Extract the (X, Y) coordinate from the center of the cell holding the provided text.  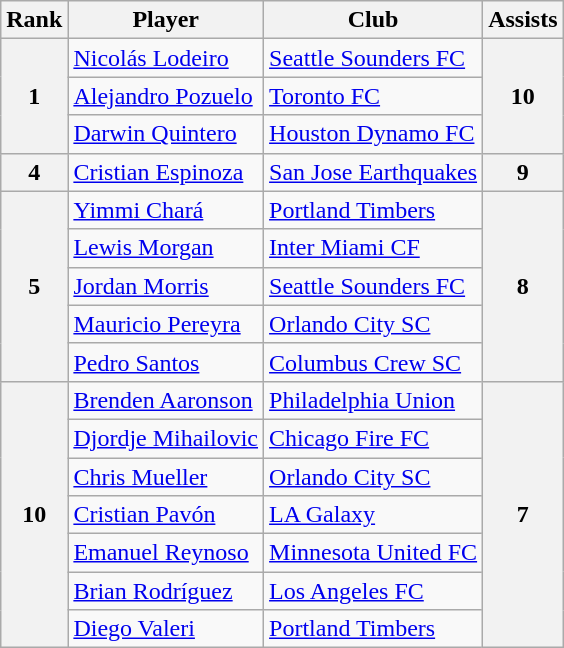
Cristian Espinoza (166, 172)
1 (34, 96)
Chris Mueller (166, 477)
Minnesota United FC (374, 553)
San Jose Earthquakes (374, 172)
Alejandro Pozuelo (166, 96)
Cristian Pavón (166, 515)
Assists (523, 20)
7 (523, 514)
Diego Valeri (166, 629)
LA Galaxy (374, 515)
Columbus Crew SC (374, 362)
Toronto FC (374, 96)
Emanuel Reynoso (166, 553)
Jordan Morris (166, 286)
4 (34, 172)
9 (523, 172)
Inter Miami CF (374, 248)
Player (166, 20)
Brian Rodríguez (166, 591)
Pedro Santos (166, 362)
Yimmi Chará (166, 210)
Djordje Mihailovic (166, 438)
Mauricio Pereyra (166, 324)
Chicago Fire FC (374, 438)
5 (34, 286)
Los Angeles FC (374, 591)
8 (523, 286)
Brenden Aaronson (166, 400)
Club (374, 20)
Houston Dynamo FC (374, 134)
Rank (34, 20)
Lewis Morgan (166, 248)
Philadelphia Union (374, 400)
Darwin Quintero (166, 134)
Nicolás Lodeiro (166, 58)
